Scan for the cell matching the given text and deliver its [x, y] coordinate at center. 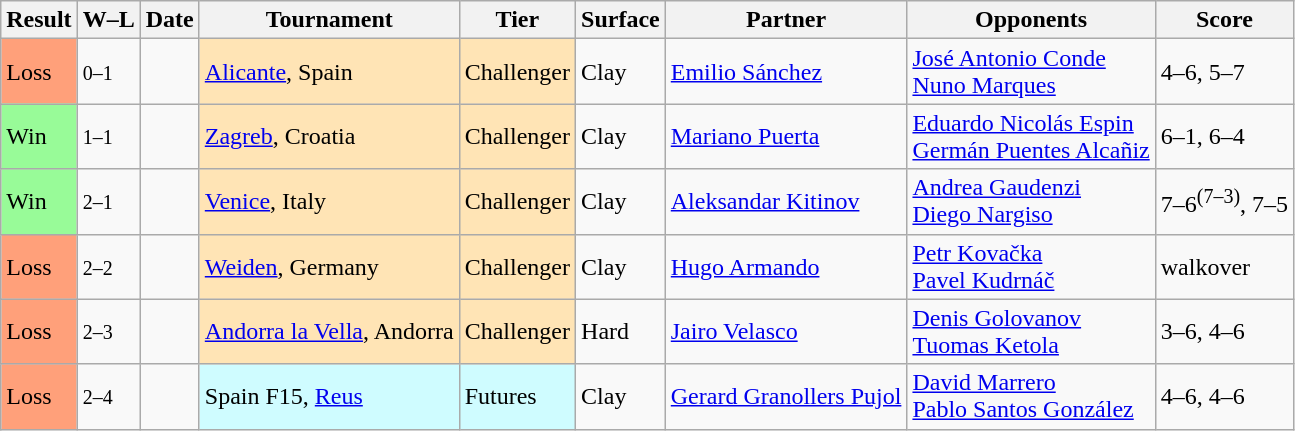
Eduardo Nicolás Espin Germán Puentes Alcañiz [1031, 136]
Opponents [1031, 20]
Partner [786, 20]
Hard [621, 332]
Gerard Granollers Pujol [786, 396]
2–1 [108, 202]
Spain F15, Reus [329, 396]
2–3 [108, 332]
Aleksandar Kitinov [786, 202]
4–6, 5–7 [1224, 72]
Hugo Armando [786, 266]
2–4 [108, 396]
2–2 [108, 266]
Mariano Puerta [786, 136]
Date [170, 20]
Weiden, Germany [329, 266]
Alicante, Spain [329, 72]
Denis Golovanov Tuomas Ketola [1031, 332]
walkover [1224, 266]
Andrea Gaudenzi Diego Nargiso [1031, 202]
W–L [108, 20]
1–1 [108, 136]
Tier [517, 20]
Tournament [329, 20]
Surface [621, 20]
Petr Kovačka Pavel Kudrnáč [1031, 266]
Andorra la Vella, Andorra [329, 332]
4–6, 4–6 [1224, 396]
3–6, 4–6 [1224, 332]
Futures [517, 396]
Jairo Velasco [786, 332]
David Marrero Pablo Santos González [1031, 396]
7–6(7–3), 7–5 [1224, 202]
Emilio Sánchez [786, 72]
6–1, 6–4 [1224, 136]
Zagreb, Croatia [329, 136]
Score [1224, 20]
0–1 [108, 72]
Result [39, 20]
Venice, Italy [329, 202]
José Antonio Conde Nuno Marques [1031, 72]
